Search for the cell housing the specified text and yield its (x, y) center coordinate. 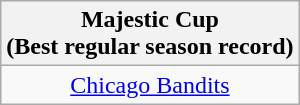
Majestic Cup (Best regular season record) (150, 34)
Chicago Bandits (150, 85)
